Locate the cell with the specified text and output its (x, y) center coordinate. 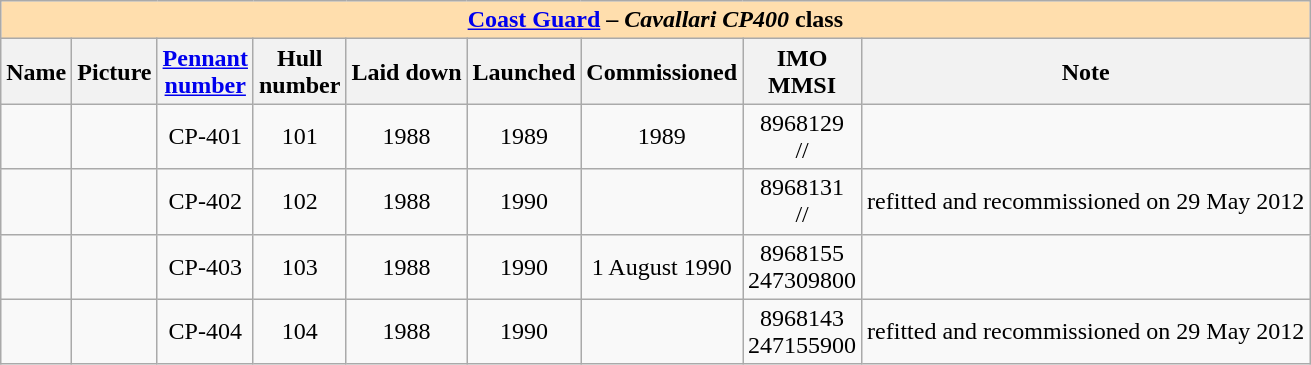
CP-403 (205, 266)
102 (299, 202)
8968155247309800 (802, 266)
CP-404 (205, 332)
101 (299, 136)
8968143247155900 (802, 332)
104 (299, 332)
Note (1086, 72)
CP-401 (205, 136)
Pennantnumber (205, 72)
8968131// (802, 202)
8968129// (802, 136)
CP-402 (205, 202)
Picture (114, 72)
IMOMMSI (802, 72)
Coast Guard – Cavallari CP400 class (656, 20)
Commissioned (662, 72)
Name (36, 72)
Laid down (406, 72)
103 (299, 266)
Hullnumber (299, 72)
1 August 1990 (662, 266)
Launched (524, 72)
